Search for the cell housing the specified text and yield its (X, Y) center coordinate. 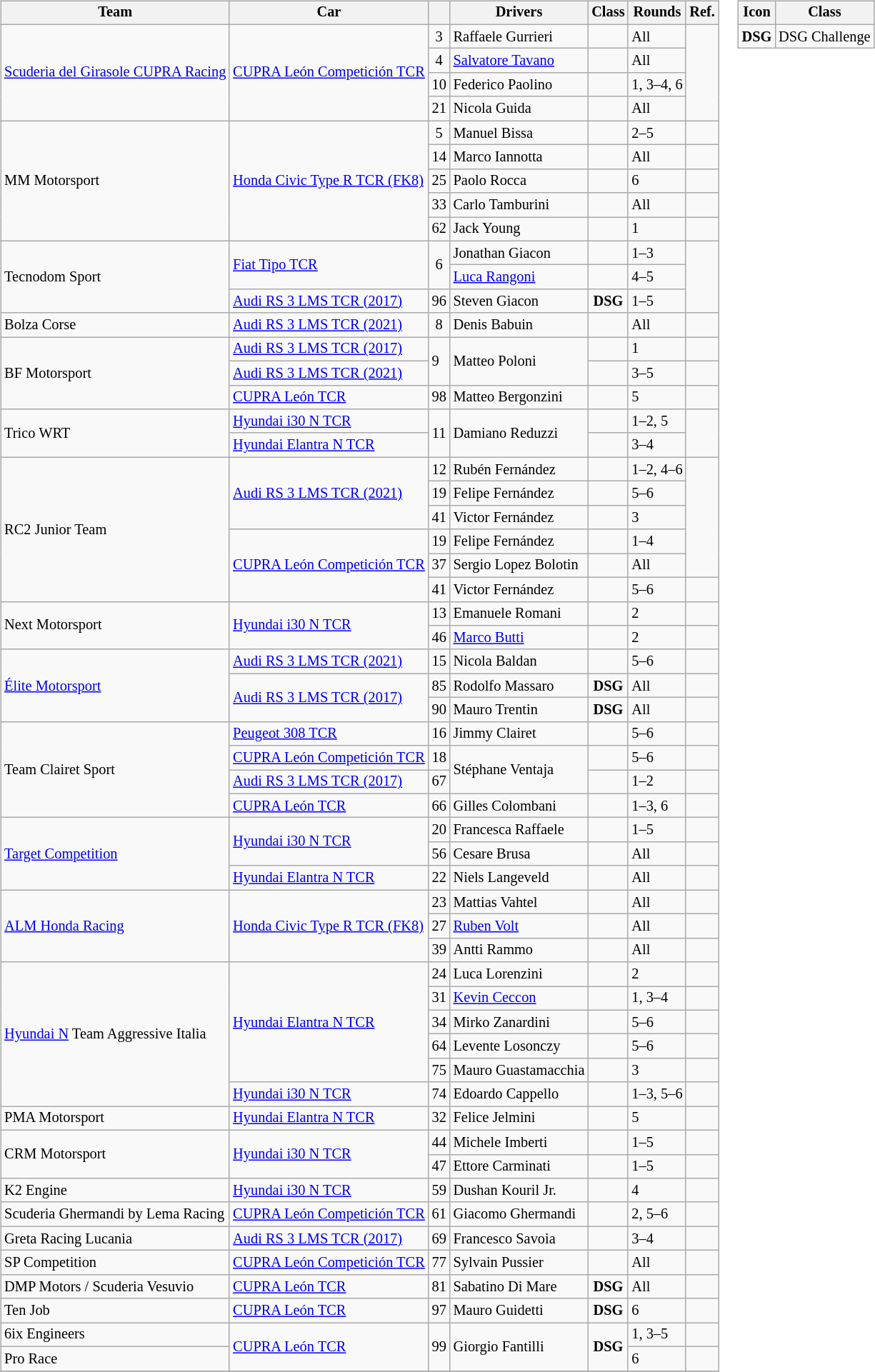
46 (439, 638)
Trico WRT (115, 433)
1, 3–5 (657, 1335)
Sergio Lopez Bolotin (519, 566)
Jimmy Clairet (519, 733)
Mattias Vahtel (519, 902)
Ref. (701, 13)
81 (439, 1286)
96 (439, 301)
18 (439, 758)
77 (439, 1263)
1–3 (657, 253)
1–4 (657, 541)
Icon (757, 13)
Jack Young (519, 229)
Mauro Guidetti (519, 1311)
Dushan Kouril Jr. (519, 1191)
Marco Iannotta (519, 157)
Manuel Bissa (519, 133)
MM Motorsport (115, 181)
Scuderia del Girasole CUPRA Racing (115, 73)
22 (439, 878)
Rubén Fernández (519, 469)
90 (439, 710)
Cesare Brusa (519, 854)
Peugeot 308 TCR (329, 733)
1–2, 5 (657, 421)
Target Competition (115, 854)
Raffaele Gurrieri (519, 36)
Jonathan Giacon (519, 253)
Salvatore Tavano (519, 61)
99 (439, 1347)
1, 3–4, 6 (657, 85)
2, 5–6 (657, 1214)
13 (439, 614)
Steven Giacon (519, 301)
62 (439, 229)
DMP Motors / Scuderia Vesuvio (115, 1286)
Marco Butti (519, 638)
33 (439, 205)
Car (329, 13)
PMA Motorsport (115, 1118)
11 (439, 433)
85 (439, 686)
Sylvain Pussier (519, 1263)
44 (439, 1142)
97 (439, 1311)
25 (439, 181)
Emanuele Romani (519, 614)
Mauro Guastamacchia (519, 1071)
Luca Rangoni (519, 277)
BF Motorsport (115, 373)
56 (439, 854)
98 (439, 397)
39 (439, 950)
32 (439, 1118)
Rodolfo Massaro (519, 686)
23 (439, 902)
74 (439, 1094)
Matteo Bergonzini (519, 397)
Nicola Guida (519, 109)
20 (439, 830)
Kevin Ceccon (519, 998)
Fiat Tipo TCR (329, 264)
59 (439, 1191)
Nicola Baldan (519, 661)
37 (439, 566)
10 (439, 85)
67 (439, 782)
Levente Losonczy (519, 1046)
2–5 (657, 133)
21 (439, 109)
Pro Race (115, 1358)
16 (439, 733)
Gilles Colombani (519, 806)
Ruben Volt (519, 926)
Federico Paolino (519, 85)
Denis Babuin (519, 325)
34 (439, 1022)
Edoardo Cappello (519, 1094)
Ettore Carminati (519, 1166)
1–3, 5–6 (657, 1094)
9 (439, 361)
64 (439, 1046)
Team (115, 13)
Paolo Rocca (519, 181)
RC2 Junior Team (115, 529)
Damiano Reduzzi (519, 433)
Drivers (519, 13)
Stéphane Ventaja (519, 770)
75 (439, 1071)
1–3, 6 (657, 806)
Antti Rammo (519, 950)
Scuderia Ghermandi by Lema Racing (115, 1214)
4–5 (657, 277)
Ten Job (115, 1311)
DSG Challenge (824, 36)
Mauro Trentin (519, 710)
ALM Honda Racing (115, 926)
Mirko Zanardini (519, 1022)
Matteo Poloni (519, 361)
Michele Imberti (519, 1142)
CRM Motorsport (115, 1154)
24 (439, 974)
Élite Motorsport (115, 686)
1–2 (657, 782)
SP Competition (115, 1263)
Team Clairet Sport (115, 770)
1–2, 4–6 (657, 469)
27 (439, 926)
47 (439, 1166)
6ix Engineers (115, 1335)
8 (439, 325)
15 (439, 661)
Francesco Savoia (519, 1238)
Giorgio Fantilli (519, 1347)
Bolza Corse (115, 325)
69 (439, 1238)
Niels Langeveld (519, 878)
Rounds (657, 13)
Hyundai N Team Aggressive Italia (115, 1034)
Luca Lorenzini (519, 974)
Giacomo Ghermandi (519, 1214)
14 (439, 157)
Felice Jelmini (519, 1118)
1, 3–4 (657, 998)
K2 Engine (115, 1191)
Greta Racing Lucania (115, 1238)
31 (439, 998)
Sabatino Di Mare (519, 1286)
Carlo Tamburini (519, 205)
Next Motorsport (115, 626)
3–5 (657, 373)
61 (439, 1214)
Francesca Raffaele (519, 830)
Tecnodom Sport (115, 277)
66 (439, 806)
12 (439, 469)
